Extract the (X, Y) coordinate from the center of the cell holding the provided text.  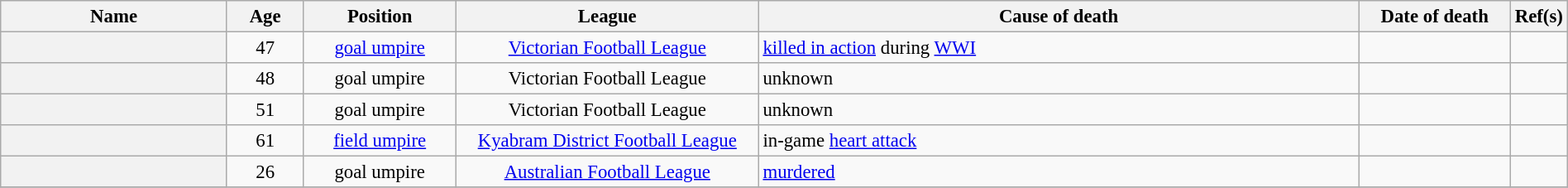
Ref(s) (1538, 17)
Kyabram District Football League (607, 141)
Age (265, 17)
61 (265, 141)
Position (380, 17)
Australian Football League (607, 172)
47 (265, 48)
Name (114, 17)
48 (265, 79)
Date of death (1434, 17)
field umpire (380, 141)
killed in action during WWI (1059, 48)
26 (265, 172)
51 (265, 110)
Cause of death (1059, 17)
murdered (1059, 172)
League (607, 17)
in-game heart attack (1059, 141)
